Pinpoint the cell where the given text exists, returning its [x, y] midpoint coordinate. 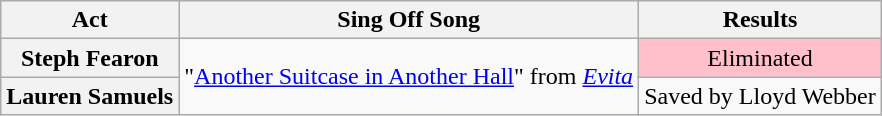
Saved by Lloyd Webber [760, 96]
Results [760, 20]
Steph Fearon [90, 58]
"Another Suitcase in Another Hall" from Evita [409, 77]
Act [90, 20]
Lauren Samuels [90, 96]
Eliminated [760, 58]
Sing Off Song [409, 20]
